Return the (x, y) coordinate for the center point of the cell that contains the specified text.  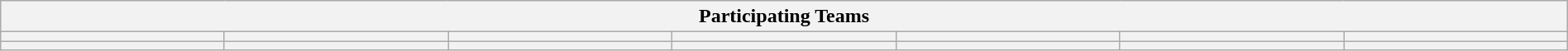
Participating Teams (784, 16)
